Determine the [X, Y] coordinate at the center of the cell enclosing the given text.  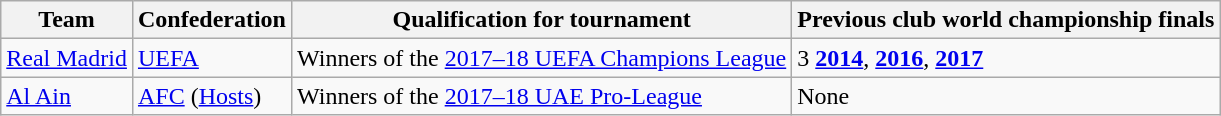
Real Madrid [67, 58]
Confederation [212, 20]
Qualification for tournament [541, 20]
3 2014, 2016, 2017 [1006, 58]
Team [67, 20]
Winners of the 2017–18 UEFA Champions League [541, 58]
AFC (Hosts) [212, 96]
Previous club world championship finals [1006, 20]
None [1006, 96]
Winners of the 2017–18 UAE Pro-League [541, 96]
Al Ain [67, 96]
UEFA [212, 58]
